Extract the (X, Y) coordinate from the center of the cell holding the provided text.  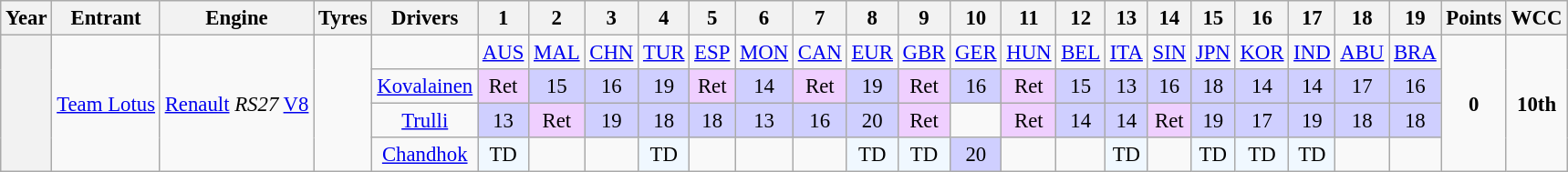
Trulli (425, 121)
CHN (611, 53)
9 (923, 18)
10th (1536, 104)
WCC (1536, 18)
EUR (872, 53)
4 (664, 18)
GBR (923, 53)
Tyres (343, 18)
HUN (1029, 53)
Team Lotus (106, 104)
Drivers (425, 18)
JPN (1213, 53)
Engine (236, 18)
Points (1474, 18)
BEL (1081, 53)
IND (1312, 53)
Kovalainen (425, 86)
ESP (712, 53)
2 (556, 18)
ITA (1126, 53)
5 (712, 18)
12 (1081, 18)
Entrant (106, 18)
SIN (1169, 53)
CAN (819, 53)
KOR (1262, 53)
GER (976, 53)
Chandhok (425, 155)
1 (504, 18)
0 (1474, 104)
3 (611, 18)
11 (1029, 18)
AUS (504, 53)
Year (26, 18)
TUR (664, 53)
7 (819, 18)
MON (764, 53)
MAL (556, 53)
6 (764, 18)
ABU (1363, 53)
10 (976, 18)
Renault RS27 V8 (236, 104)
8 (872, 18)
BRA (1416, 53)
